Identify which cell holds the provided text, then report its (X, Y) central coordinate. 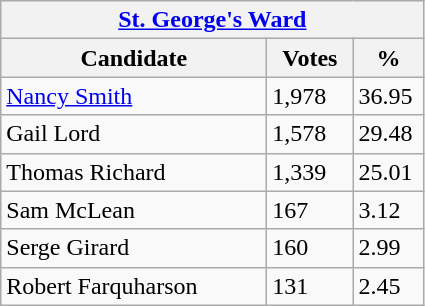
1,578 (310, 134)
Sam McLean (134, 210)
St. George's Ward (212, 20)
167 (310, 210)
2.45 (388, 286)
3.12 (388, 210)
Serge Girard (134, 248)
% (388, 58)
2.99 (388, 248)
Nancy Smith (134, 96)
160 (310, 248)
Candidate (134, 58)
1,978 (310, 96)
29.48 (388, 134)
Votes (310, 58)
Robert Farquharson (134, 286)
131 (310, 286)
1,339 (310, 172)
36.95 (388, 96)
Thomas Richard (134, 172)
Gail Lord (134, 134)
25.01 (388, 172)
